Search for the cell housing the specified text and yield its (X, Y) center coordinate. 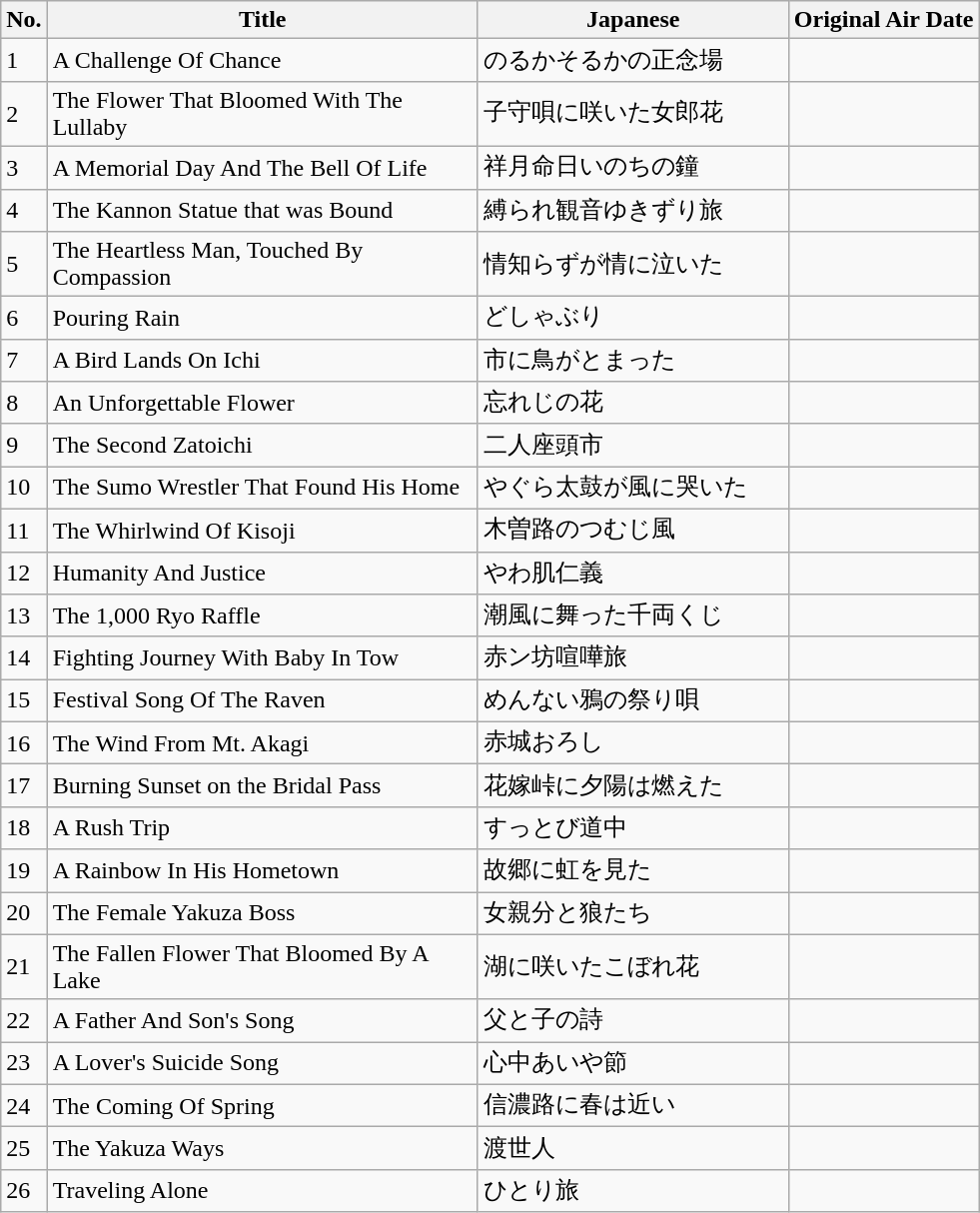
縛られ観音ゆきずり旅 (633, 210)
めんない鴉の祭り唄 (633, 701)
Original Air Date (883, 20)
2 (24, 114)
Pouring Rain (262, 318)
A Father And Son's Song (262, 1021)
渡世人 (633, 1149)
Fighting Journey With Baby In Tow (262, 657)
8 (24, 404)
11 (24, 530)
10 (24, 488)
The Yakuza Ways (262, 1149)
市に鳥がとまった (633, 360)
女親分と狼たち (633, 913)
A Lover's Suicide Song (262, 1063)
Japanese (633, 20)
忘れじの花 (633, 404)
Traveling Alone (262, 1191)
情知らずが情に泣いた (633, 264)
The Coming Of Spring (262, 1105)
24 (24, 1105)
The 1,000 Ryo Raffle (262, 615)
15 (24, 701)
信濃路に春は近い (633, 1105)
The Wind From Mt. Akagi (262, 743)
心中あいや節 (633, 1063)
12 (24, 574)
18 (24, 827)
19 (24, 871)
A Bird Lands On Ichi (262, 360)
14 (24, 657)
9 (24, 446)
5 (24, 264)
The Flower That Bloomed With The Lullaby (262, 114)
Festival Song Of The Raven (262, 701)
やわ肌仁義 (633, 574)
すっとび道中 (633, 827)
The Female Yakuza Boss (262, 913)
22 (24, 1021)
An Unforgettable Flower (262, 404)
A Challenge Of Chance (262, 60)
湖に咲いたこぼれ花 (633, 967)
潮風に舞った千両くじ (633, 615)
花嫁峠に夕陽は燃えた (633, 785)
The Kannon Statue that was Bound (262, 210)
どしゃぶり (633, 318)
23 (24, 1063)
20 (24, 913)
16 (24, 743)
やぐら太鼓が風に哭いた (633, 488)
21 (24, 967)
The Fallen Flower That Bloomed By A Lake (262, 967)
赤ン坊喧嘩旅 (633, 657)
Humanity And Justice (262, 574)
二人座頭市 (633, 446)
The Heartless Man, Touched By Compassion (262, 264)
3 (24, 168)
The Whirlwind Of Kisoji (262, 530)
のるかそるかの正念場 (633, 60)
A Rush Trip (262, 827)
木曽路のつむじ風 (633, 530)
1 (24, 60)
No. (24, 20)
7 (24, 360)
故郷に虹を見た (633, 871)
ひとり旅 (633, 1191)
父と子の詩 (633, 1021)
13 (24, 615)
6 (24, 318)
26 (24, 1191)
Burning Sunset on the Bridal Pass (262, 785)
17 (24, 785)
Title (262, 20)
祥月命日いのちの鐘 (633, 168)
The Second Zatoichi (262, 446)
25 (24, 1149)
赤城おろし (633, 743)
4 (24, 210)
子守唄に咲いた女郎花 (633, 114)
The Sumo Wrestler That Found His Home (262, 488)
A Memorial Day And The Bell Of Life (262, 168)
A Rainbow In His Hometown (262, 871)
